Provide the (X, Y) coordinate of the cell's center where the given text is located.  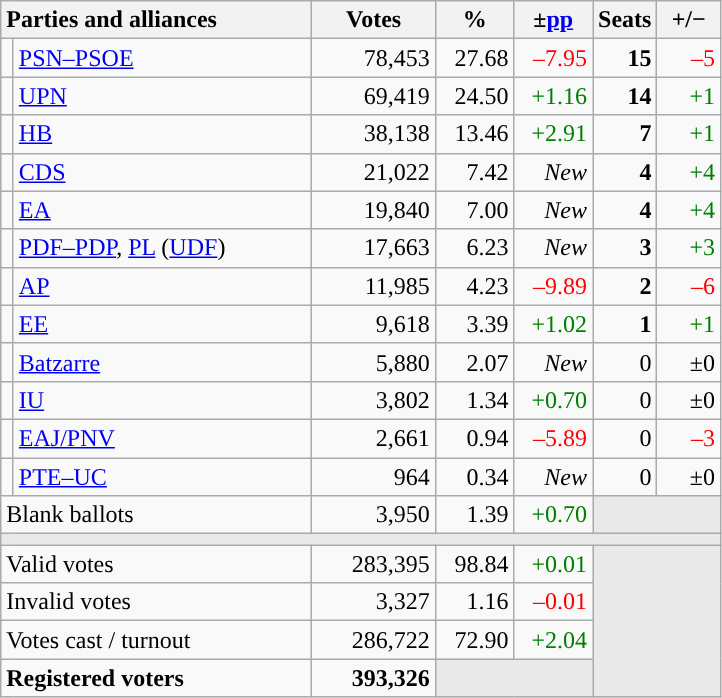
3,802 (374, 400)
–5 (689, 58)
21,022 (374, 172)
2 (624, 286)
Votes cast / turnout (156, 640)
0.34 (474, 477)
72.90 (474, 640)
Valid votes (156, 564)
AP (162, 286)
+3 (689, 248)
±pp (554, 20)
HB (162, 134)
–6 (689, 286)
1.34 (474, 400)
Votes (374, 20)
0.94 (474, 438)
11,985 (374, 286)
4.23 (474, 286)
UPN (162, 96)
1.16 (474, 602)
+2.04 (554, 640)
+1.02 (554, 324)
69,419 (374, 96)
IU (162, 400)
PTE–UC (162, 477)
–7.95 (554, 58)
286,722 (374, 640)
+0.01 (554, 564)
2.07 (474, 362)
964 (374, 477)
PSN–PSOE (162, 58)
19,840 (374, 210)
7.00 (474, 210)
13.46 (474, 134)
% (474, 20)
78,453 (374, 58)
27.68 (474, 58)
5,880 (374, 362)
–3 (689, 438)
Parties and alliances (156, 20)
3,950 (374, 515)
Registered voters (156, 678)
1.39 (474, 515)
1 (624, 324)
7 (624, 134)
15 (624, 58)
PDF–PDP, PL (UDF) (162, 248)
2,661 (374, 438)
+2.91 (554, 134)
24.50 (474, 96)
Batzarre (162, 362)
–5.89 (554, 438)
98.84 (474, 564)
Seats (624, 20)
Blank ballots (156, 515)
+1.16 (554, 96)
EE (162, 324)
Invalid votes (156, 602)
3.39 (474, 324)
–9.89 (554, 286)
17,663 (374, 248)
+/− (689, 20)
9,618 (374, 324)
EAJ/PNV (162, 438)
EA (162, 210)
CDS (162, 172)
3 (624, 248)
–0.01 (554, 602)
3,327 (374, 602)
283,395 (374, 564)
14 (624, 96)
38,138 (374, 134)
7.42 (474, 172)
6.23 (474, 248)
393,326 (374, 678)
